Return the (X, Y) coordinate for the center point of the cell that contains the specified text.  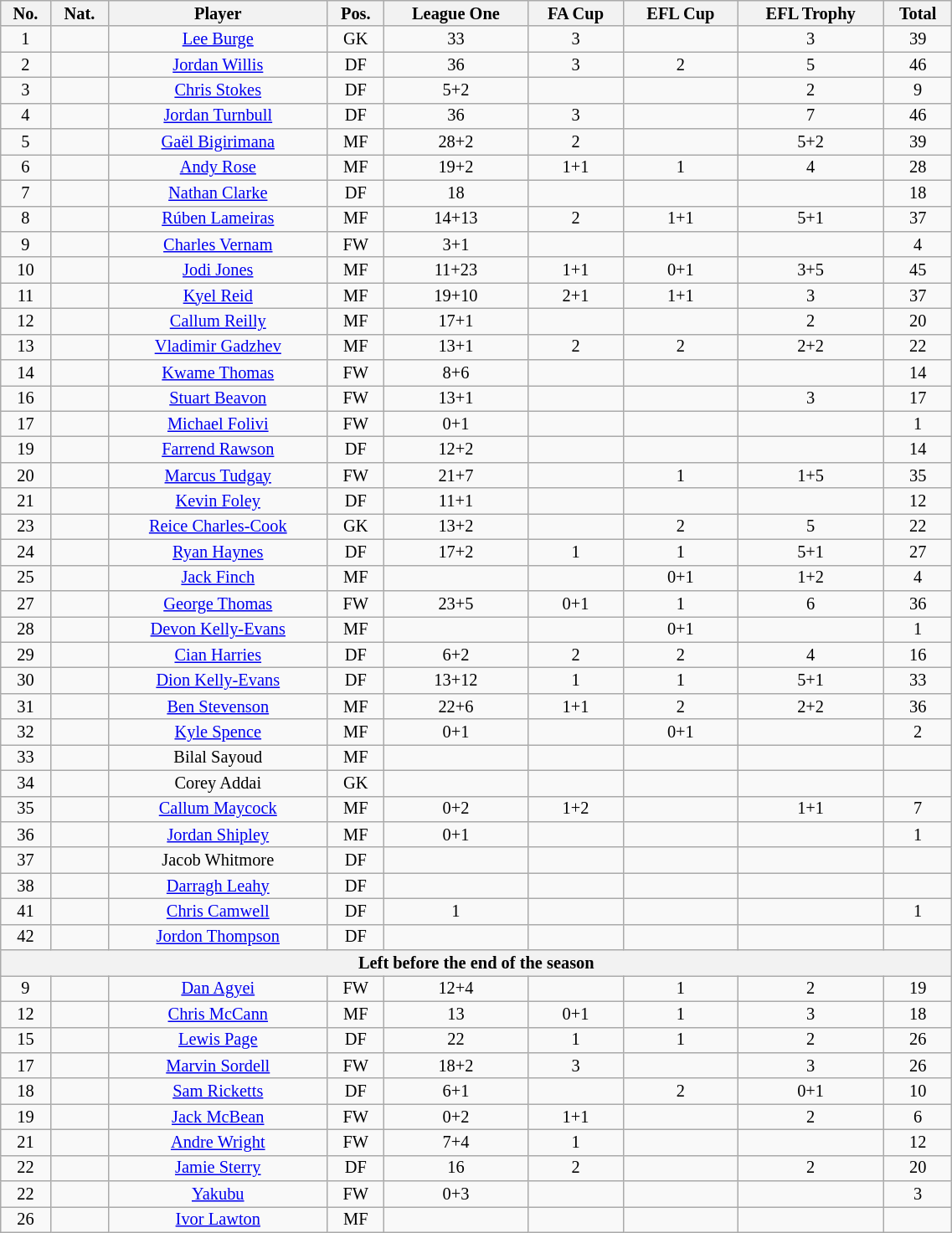
Kwame Thomas (218, 373)
11+1 (455, 501)
Andre Wright (218, 1142)
Ivor Lawton (218, 1219)
6+2 (455, 655)
Callum Maycock (218, 809)
George Thomas (218, 603)
Jack McBean (218, 1117)
No. (25, 13)
Darragh Leahy (218, 886)
Chris Camwell (218, 911)
Cian Harries (218, 655)
19+2 (455, 167)
28+2 (455, 142)
17+1 (455, 321)
21+7 (455, 475)
22+6 (455, 706)
Reice Charles-Cook (218, 526)
12+4 (455, 988)
15 (25, 1040)
11 (25, 296)
Bilal Sayoud (218, 757)
Player (218, 13)
Total (918, 13)
Farrend Rawson (218, 450)
Jacob Whitmore (218, 861)
Gaël Bigirimana (218, 142)
14+13 (455, 219)
Nat. (80, 13)
Callum Reilly (218, 321)
Lewis Page (218, 1040)
Charles Vernam (218, 244)
Kevin Foley (218, 501)
6+1 (455, 1092)
1+5 (810, 475)
13+12 (455, 680)
Jordan Willis (218, 65)
23 (25, 526)
11+23 (455, 270)
8 (25, 219)
34 (25, 783)
Ryan Haynes (218, 552)
31 (25, 706)
Vladimir Gadzhev (218, 347)
7+4 (455, 1142)
Jordon Thompson (218, 938)
24 (25, 552)
Chris McCann (218, 1015)
EFL Cup (681, 13)
2+1 (576, 296)
29 (25, 655)
Andy Rose (218, 167)
Marvin Sordell (218, 1065)
13+2 (455, 526)
25 (25, 578)
42 (25, 938)
Dion Kelly-Evans (218, 680)
32 (25, 732)
Jordan Shipley (218, 834)
Jordan Turnbull (218, 116)
Marcus Tudgay (218, 475)
Kyle Spence (218, 732)
Michael Folivi (218, 424)
19+10 (455, 296)
12+2 (455, 450)
EFL Trophy (810, 13)
Yakubu (218, 1194)
Dan Agyei (218, 988)
23+5 (455, 603)
FA Cup (576, 13)
Lee Burge (218, 39)
38 (25, 886)
3+5 (810, 270)
3+1 (455, 244)
17+2 (455, 552)
Jodi Jones (218, 270)
41 (25, 911)
Stuart Beavon (218, 398)
30 (25, 680)
45 (918, 270)
0+3 (455, 1194)
Jack Finch (218, 578)
Kyel Reid (218, 296)
Nathan Clarke (218, 193)
Jamie Sterry (218, 1169)
Left before the end of the season (476, 963)
Devon Kelly-Evans (218, 629)
Pos. (356, 13)
8+6 (455, 373)
League One (455, 13)
Chris Stokes (218, 90)
Corey Addai (218, 783)
Sam Ricketts (218, 1092)
18+2 (455, 1065)
Ben Stevenson (218, 706)
Rúben Lameiras (218, 219)
